Capture the cell that displays the provided text and extract its [x, y] central coordinate. 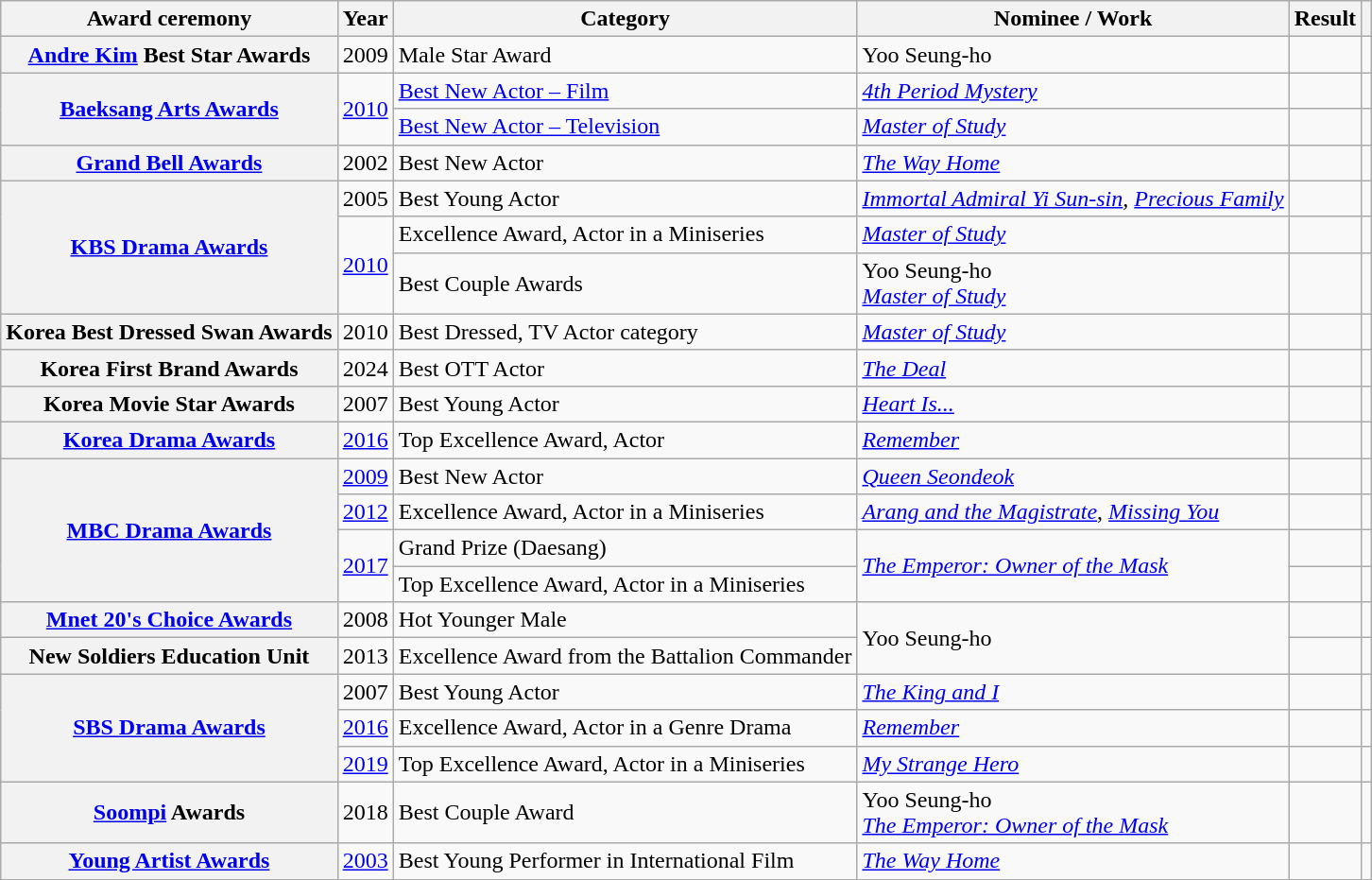
Year [365, 19]
Best Couple Awards [626, 284]
Grand Prize (Daesang) [626, 548]
Award ceremony [169, 19]
2019 [365, 764]
Best Young Performer in International Film [626, 861]
SBS Drama Awards [169, 728]
Queen Seondeok [1073, 475]
Baeksang Arts Awards [169, 109]
Korea Best Dressed Swan Awards [169, 332]
Top Excellence Award, Actor [626, 440]
2005 [365, 198]
Yoo Seung-ho The Emperor: Owner of the Mask [1073, 813]
Soompi Awards [169, 813]
4th Period Mystery [1073, 91]
Grand Bell Awards [169, 163]
Nominee / Work [1073, 19]
The King and I [1073, 692]
Best New Actor – Film [626, 91]
2008 [365, 620]
Korea Drama Awards [169, 440]
Arang and the Magistrate, Missing You [1073, 512]
KBS Drama Awards [169, 248]
Male Star Award [626, 55]
New Soldiers Education Unit [169, 656]
Best Couple Award [626, 813]
2017 [365, 566]
Young Artist Awards [169, 861]
2013 [365, 656]
The Deal [1073, 368]
Immortal Admiral Yi Sun-sin, Precious Family [1073, 198]
2002 [365, 163]
Korea Movie Star Awards [169, 404]
Heart Is... [1073, 404]
Yoo Seung-ho Master of Study [1073, 284]
2012 [365, 512]
MBC Drama Awards [169, 529]
Hot Younger Male [626, 620]
Excellence Award from the Battalion Commander [626, 656]
Korea First Brand Awards [169, 368]
2024 [365, 368]
Mnet 20's Choice Awards [169, 620]
Best New Actor – Television [626, 127]
Andre Kim Best Star Awards [169, 55]
Best Dressed, TV Actor category [626, 332]
Category [626, 19]
2018 [365, 813]
Excellence Award, Actor in a Genre Drama [626, 728]
The Emperor: Owner of the Mask [1073, 566]
2003 [365, 861]
My Strange Hero [1073, 764]
Result [1325, 19]
Best OTT Actor [626, 368]
